Return [X, Y] of the center of cell containing provided text 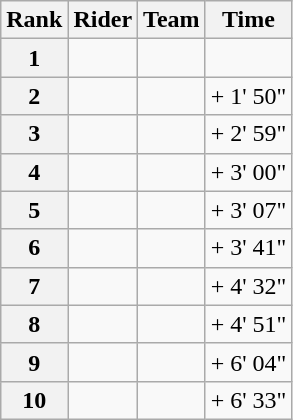
8 [34, 324]
9 [34, 362]
Rider [103, 20]
4 [34, 172]
1 [34, 58]
+ 2' 59" [248, 134]
2 [34, 96]
6 [34, 248]
5 [34, 210]
+ 4' 51" [248, 324]
Time [248, 20]
+ 3' 41" [248, 248]
+ 6' 04" [248, 362]
10 [34, 400]
+ 4' 32" [248, 286]
Rank [34, 20]
7 [34, 286]
3 [34, 134]
+ 3' 00" [248, 172]
+ 3' 07" [248, 210]
+ 1' 50" [248, 96]
Team [172, 20]
+ 6' 33" [248, 400]
